Detect which cell encompasses the target text, then output its [X, Y] center coordinate. 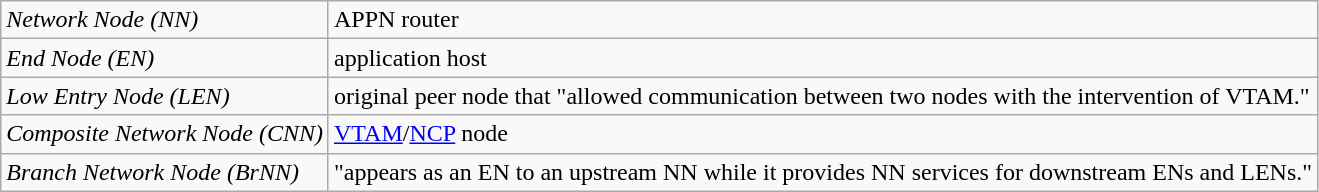
Composite Network Node (CNN) [165, 134]
original peer node that "allowed communication between two nodes with the intervention of VTAM." [822, 96]
End Node (EN) [165, 58]
Low Entry Node (LEN) [165, 96]
application host [822, 58]
"appears as an EN to an upstream NN while it provides NN services for downstream ENs and LENs." [822, 172]
Branch Network Node (BrNN) [165, 172]
Network Node (NN) [165, 20]
VTAM/NCP node [822, 134]
APPN router [822, 20]
